Provide the (x, y) coordinate of the cell's center where the given text is located.  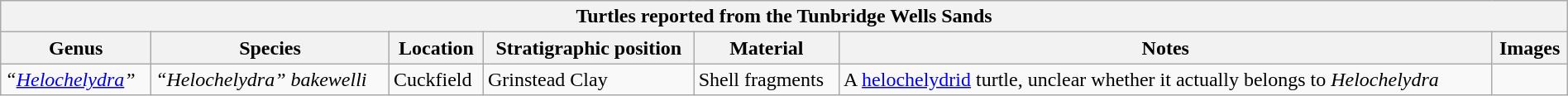
Genus (76, 48)
Grinstead Clay (589, 79)
Species (270, 48)
“Helochelydra” bakewelli (270, 79)
Material (766, 48)
Shell fragments (766, 79)
A helochelydrid turtle, unclear whether it actually belongs to Helochelydra (1166, 79)
Images (1530, 48)
“Helochelydra” (76, 79)
Cuckfield (436, 79)
Location (436, 48)
Notes (1166, 48)
Turtles reported from the Tunbridge Wells Sands (784, 17)
Stratigraphic position (589, 48)
